Output the (x, y) coordinate of the center of the cell containing the given text.  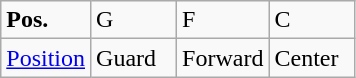
G (134, 20)
Forward (223, 58)
Position (46, 58)
Guard (134, 58)
Pos. (46, 20)
C (312, 20)
Center (312, 58)
F (223, 20)
